Return [X, Y] of the center of cell containing provided text 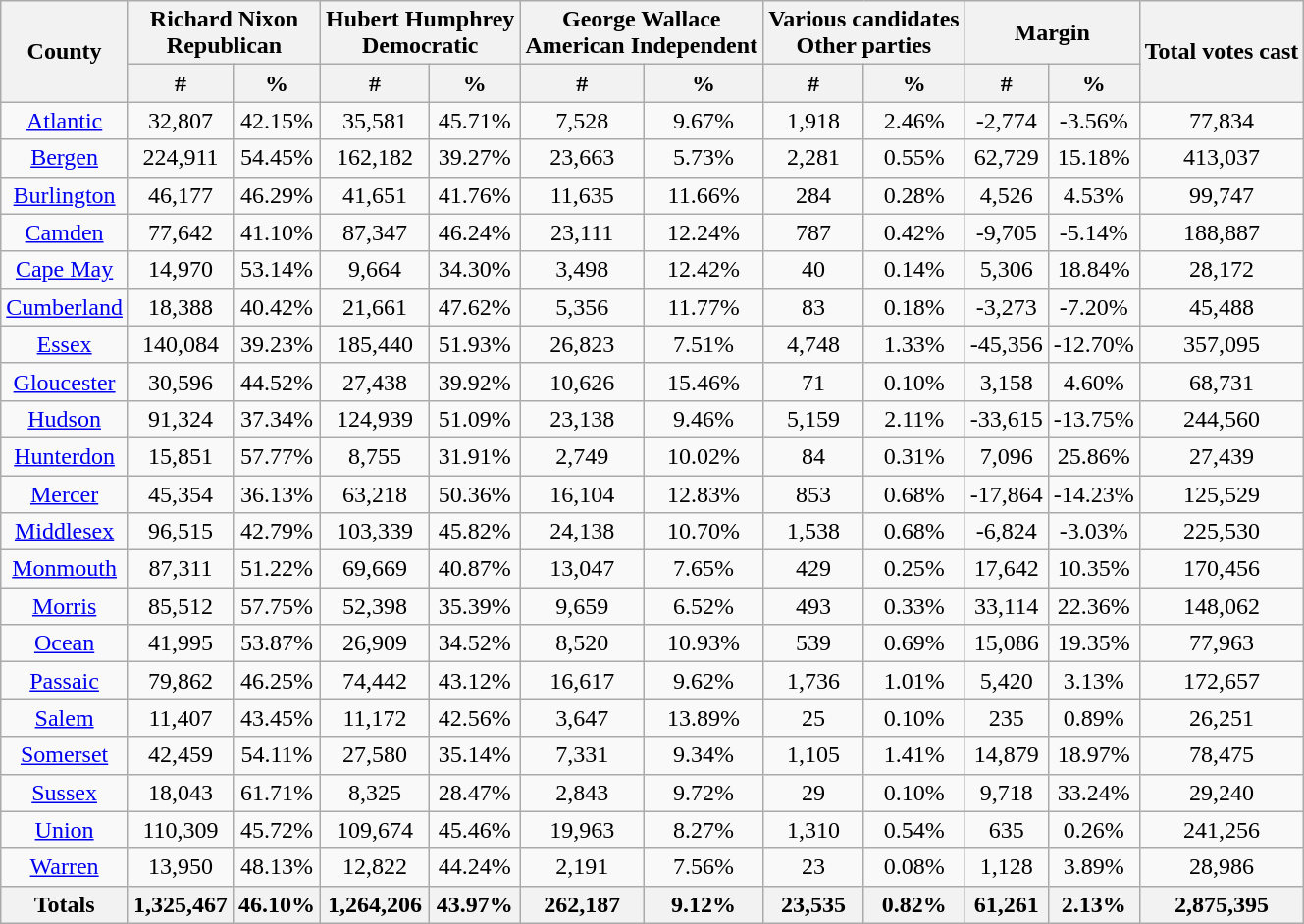
7,528 [583, 121]
15,086 [1007, 643]
99,747 [1222, 195]
2,281 [814, 158]
45,488 [1222, 307]
84 [814, 456]
Atlantic [65, 121]
11,407 [181, 718]
79,862 [181, 681]
22.36% [1093, 606]
-45,356 [1007, 344]
43.97% [475, 904]
5.73% [704, 158]
1,105 [814, 755]
23 [814, 867]
29,240 [1222, 793]
33,114 [1007, 606]
Essex [65, 344]
1,310 [814, 830]
18,388 [181, 307]
7.56% [704, 867]
47.62% [475, 307]
1.33% [914, 344]
185,440 [375, 344]
Somerset [65, 755]
54.45% [277, 158]
4,526 [1007, 195]
Morris [65, 606]
42.56% [475, 718]
11,172 [375, 718]
125,529 [1222, 493]
45.46% [475, 830]
9,718 [1007, 793]
77,834 [1222, 121]
5,356 [583, 307]
26,823 [583, 344]
34.52% [475, 643]
12.24% [704, 232]
4.60% [1093, 382]
10.02% [704, 456]
46,177 [181, 195]
225,530 [1222, 532]
1,918 [814, 121]
2,843 [583, 793]
Salem [65, 718]
Hudson [65, 419]
-3.03% [1093, 532]
15,851 [181, 456]
-9,705 [1007, 232]
Richard NixonRepublican [224, 33]
George WallaceAmerican Independent [642, 33]
61,261 [1007, 904]
45.72% [277, 830]
27,439 [1222, 456]
0.89% [1093, 718]
9,659 [583, 606]
35.39% [475, 606]
52,398 [375, 606]
3.13% [1093, 681]
172,657 [1222, 681]
357,095 [1222, 344]
44.24% [475, 867]
43.12% [475, 681]
1,128 [1007, 867]
9.34% [704, 755]
45,354 [181, 493]
50.36% [475, 493]
11.66% [704, 195]
35,581 [375, 121]
2,875,395 [1222, 904]
0.28% [914, 195]
46.25% [277, 681]
71 [814, 382]
1.01% [914, 681]
148,062 [1222, 606]
41.10% [277, 232]
19.35% [1093, 643]
83 [814, 307]
9.67% [704, 121]
3,647 [583, 718]
18,043 [181, 793]
2.11% [914, 419]
787 [814, 232]
53.87% [277, 643]
12.42% [704, 270]
13.89% [704, 718]
140,084 [181, 344]
3.89% [1093, 867]
69,669 [375, 569]
46.24% [475, 232]
0.31% [914, 456]
-6,824 [1007, 532]
10.93% [704, 643]
0.55% [914, 158]
Burlington [65, 195]
429 [814, 569]
Hunterdon [65, 456]
41,995 [181, 643]
25 [814, 718]
0.42% [914, 232]
78,475 [1222, 755]
-33,615 [1007, 419]
45.71% [475, 121]
12,822 [375, 867]
-7.20% [1093, 307]
30,596 [181, 382]
-5.14% [1093, 232]
4,748 [814, 344]
77,642 [181, 232]
7,331 [583, 755]
27,438 [375, 382]
-13.75% [1093, 419]
Cumberland [65, 307]
103,339 [375, 532]
87,311 [181, 569]
11,635 [583, 195]
23,111 [583, 232]
0.26% [1093, 830]
23,663 [583, 158]
23,138 [583, 419]
42.15% [277, 121]
74,442 [375, 681]
15.18% [1093, 158]
28,986 [1222, 867]
109,674 [375, 830]
539 [814, 643]
-3,273 [1007, 307]
42.79% [277, 532]
40 [814, 270]
0.18% [914, 307]
77,963 [1222, 643]
42,459 [181, 755]
43.45% [277, 718]
0.54% [914, 830]
91,324 [181, 419]
40.42% [277, 307]
493 [814, 606]
Warren [65, 867]
28.47% [475, 793]
13,047 [583, 569]
124,939 [375, 419]
853 [814, 493]
5,159 [814, 419]
0.25% [914, 569]
5,420 [1007, 681]
7.65% [704, 569]
14,970 [181, 270]
15.46% [704, 382]
61.71% [277, 793]
28,172 [1222, 270]
35.14% [475, 755]
23,535 [814, 904]
County [65, 51]
0.82% [914, 904]
63,218 [375, 493]
2,191 [583, 867]
16,104 [583, 493]
1,538 [814, 532]
39.92% [475, 382]
17,642 [1007, 569]
10.35% [1093, 569]
188,887 [1222, 232]
96,515 [181, 532]
3,158 [1007, 382]
3,498 [583, 270]
9.62% [704, 681]
57.77% [277, 456]
-17,864 [1007, 493]
46.29% [277, 195]
-3.56% [1093, 121]
7.51% [704, 344]
19,963 [583, 830]
51.22% [277, 569]
1,736 [814, 681]
24,138 [583, 532]
27,580 [375, 755]
68,731 [1222, 382]
170,456 [1222, 569]
18.97% [1093, 755]
Totals [65, 904]
5,306 [1007, 270]
32,807 [181, 121]
413,037 [1222, 158]
2,749 [583, 456]
9.46% [704, 419]
Mercer [65, 493]
40.87% [475, 569]
54.11% [277, 755]
Ocean [65, 643]
8,325 [375, 793]
8.27% [704, 830]
Middlesex [65, 532]
0.33% [914, 606]
0.69% [914, 643]
26,251 [1222, 718]
9,664 [375, 270]
Total votes cast [1222, 51]
Sussex [65, 793]
-12.70% [1093, 344]
235 [1007, 718]
85,512 [181, 606]
284 [814, 195]
29 [814, 793]
-2,774 [1007, 121]
12.83% [704, 493]
Monmouth [65, 569]
14,879 [1007, 755]
9.72% [704, 793]
Union [65, 830]
41.76% [475, 195]
224,911 [181, 158]
21,661 [375, 307]
8,755 [375, 456]
26,909 [375, 643]
7,096 [1007, 456]
51.09% [475, 419]
Hubert HumphreyDemocratic [420, 33]
Margin [1052, 33]
Cape May [65, 270]
8,520 [583, 643]
Passaic [65, 681]
31.91% [475, 456]
10,626 [583, 382]
4.53% [1093, 195]
41,651 [375, 195]
1.41% [914, 755]
53.14% [277, 270]
33.24% [1093, 793]
110,309 [181, 830]
6.52% [704, 606]
2.46% [914, 121]
Gloucester [65, 382]
635 [1007, 830]
39.23% [277, 344]
0.08% [914, 867]
48.13% [277, 867]
0.14% [914, 270]
13,950 [181, 867]
9.12% [704, 904]
57.75% [277, 606]
18.84% [1093, 270]
244,560 [1222, 419]
-14.23% [1093, 493]
162,182 [375, 158]
87,347 [375, 232]
44.52% [277, 382]
16,617 [583, 681]
262,187 [583, 904]
39.27% [475, 158]
2.13% [1093, 904]
Bergen [65, 158]
62,729 [1007, 158]
25.86% [1093, 456]
45.82% [475, 532]
1,325,467 [181, 904]
51.93% [475, 344]
46.10% [277, 904]
1,264,206 [375, 904]
Camden [65, 232]
37.34% [277, 419]
34.30% [475, 270]
241,256 [1222, 830]
11.77% [704, 307]
Various candidatesOther parties [864, 33]
36.13% [277, 493]
10.70% [704, 532]
